Extract the [x, y] coordinate from the center of the cell holding the provided text.  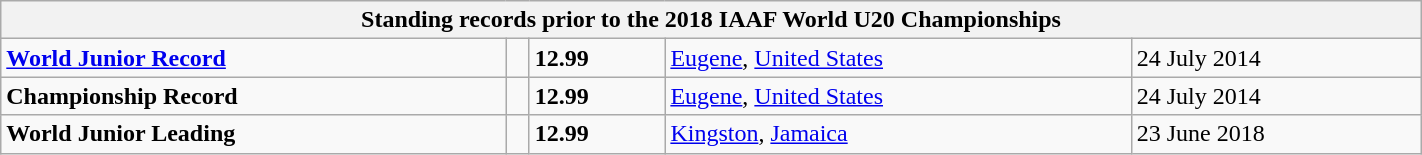
Championship Record [254, 96]
Standing records prior to the 2018 IAAF World U20 Championships [711, 20]
23 June 2018 [1276, 134]
World Junior Leading [254, 134]
World Junior Record [254, 58]
Kingston, Jamaica [898, 134]
